Identify which cell holds the provided text, then report its (X, Y) central coordinate. 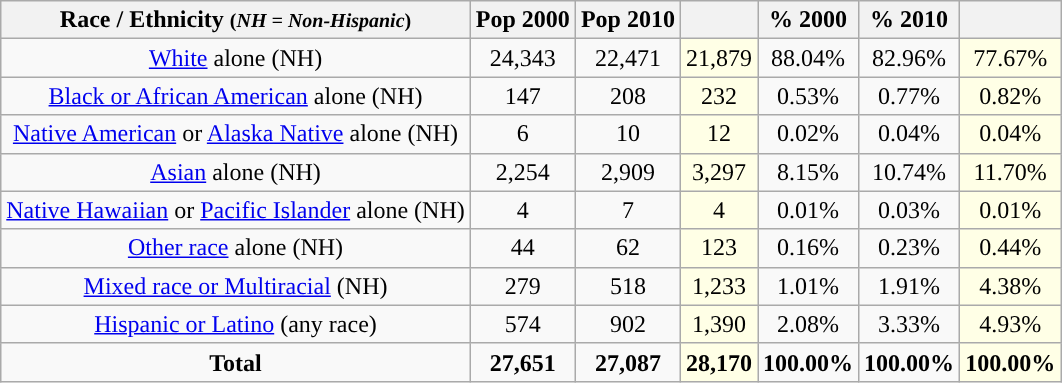
% 2000 (808, 20)
27,087 (628, 362)
Black or African American alone (NH) (236, 96)
21,879 (718, 58)
Total (236, 362)
1,233 (718, 286)
6 (522, 134)
147 (522, 96)
Native American or Alaska Native alone (NH) (236, 134)
0.16% (808, 248)
Other race alone (NH) (236, 248)
Pop 2010 (628, 20)
44 (522, 248)
0.44% (1010, 248)
3.33% (910, 324)
0.23% (910, 248)
0.53% (808, 96)
88.04% (808, 58)
2,254 (522, 172)
Native Hawaiian or Pacific Islander alone (NH) (236, 210)
24,343 (522, 58)
2,909 (628, 172)
Pop 2000 (522, 20)
574 (522, 324)
0.77% (910, 96)
1,390 (718, 324)
279 (522, 286)
10.74% (910, 172)
232 (718, 96)
Hispanic or Latino (any race) (236, 324)
0.82% (1010, 96)
62 (628, 248)
1.01% (808, 286)
28,170 (718, 362)
0.02% (808, 134)
Asian alone (NH) (236, 172)
3,297 (718, 172)
82.96% (910, 58)
123 (718, 248)
Mixed race or Multiracial (NH) (236, 286)
10 (628, 134)
7 (628, 210)
% 2010 (910, 20)
22,471 (628, 58)
4.93% (1010, 324)
27,651 (522, 362)
12 (718, 134)
4.38% (1010, 286)
77.67% (1010, 58)
White alone (NH) (236, 58)
902 (628, 324)
208 (628, 96)
518 (628, 286)
Race / Ethnicity (NH = Non-Hispanic) (236, 20)
0.03% (910, 210)
11.70% (1010, 172)
8.15% (808, 172)
1.91% (910, 286)
2.08% (808, 324)
